Extract the [X, Y] coordinate from the center of the cell holding the provided text.  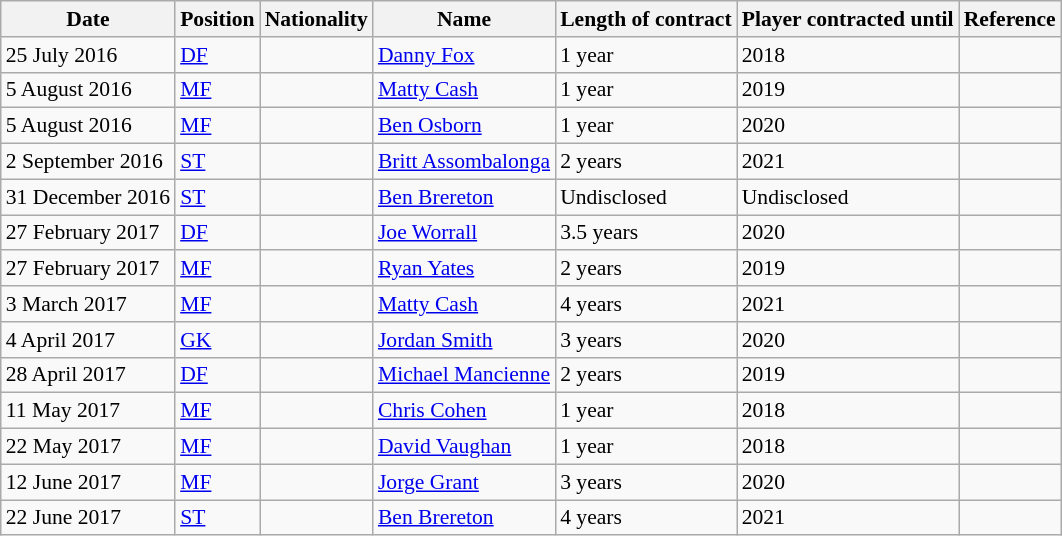
David Vaughan [464, 447]
Jordan Smith [464, 340]
Position [217, 19]
4 April 2017 [88, 340]
22 June 2017 [88, 518]
28 April 2017 [88, 375]
3.5 years [646, 233]
Chris Cohen [464, 411]
3 March 2017 [88, 304]
12 June 2017 [88, 482]
Joe Worrall [464, 233]
Ryan Yates [464, 269]
Length of contract [646, 19]
25 July 2016 [88, 55]
31 December 2016 [88, 197]
Player contracted until [848, 19]
22 May 2017 [88, 447]
Jorge Grant [464, 482]
11 May 2017 [88, 411]
GK [217, 340]
Britt Assombalonga [464, 162]
Michael Mancienne [464, 375]
Name [464, 19]
Date [88, 19]
Reference [1010, 19]
Ben Osborn [464, 126]
Danny Fox [464, 55]
2 September 2016 [88, 162]
Nationality [316, 19]
